Pinpoint the cell where the given text exists, returning its [X, Y] midpoint coordinate. 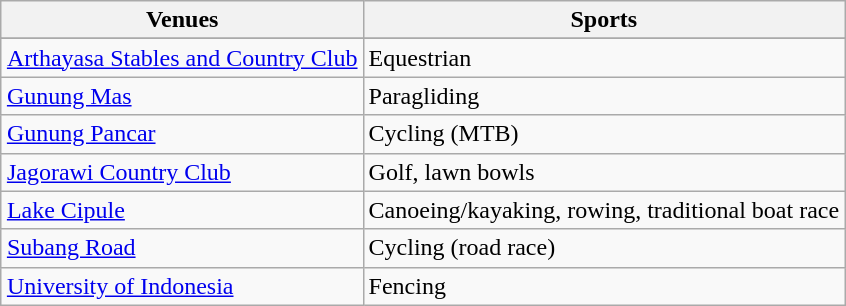
Canoeing/kayaking, rowing, traditional boat race [604, 210]
Venues [182, 20]
Equestrian [604, 58]
Sports [604, 20]
University of Indonesia [182, 286]
Jagorawi Country Club [182, 172]
Subang Road [182, 248]
Fencing [604, 286]
Lake Cipule [182, 210]
Golf, lawn bowls [604, 172]
Cycling (MTB) [604, 134]
Gunung Pancar [182, 134]
Cycling (road race) [604, 248]
Paragliding [604, 96]
Arthayasa Stables and Country Club [182, 58]
Gunung Mas [182, 96]
